Find where the given text appears and provide that cell's center as (x, y) coordinate. 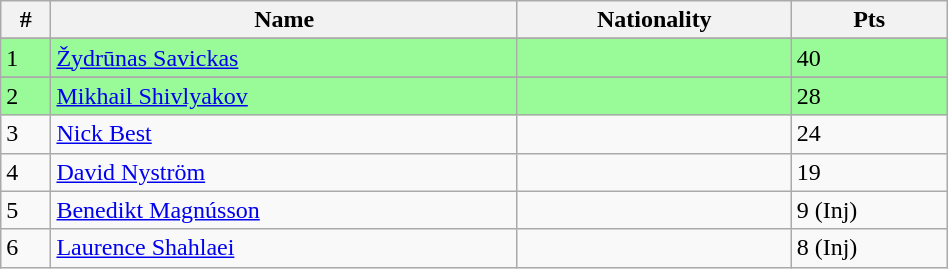
Žydrūnas Savickas (284, 58)
40 (869, 58)
1 (26, 58)
Pts (869, 20)
2 (26, 96)
# (26, 20)
3 (26, 134)
Benedikt Magnússon (284, 210)
Mikhail Shivlyakov (284, 96)
4 (26, 172)
8 (Inj) (869, 248)
6 (26, 248)
Nick Best (284, 134)
9 (Inj) (869, 210)
Name (284, 20)
19 (869, 172)
Laurence Shahlaei (284, 248)
5 (26, 210)
28 (869, 96)
Nationality (654, 20)
24 (869, 134)
David Nyström (284, 172)
